Identify which cell holds the provided text, then report its [x, y] central coordinate. 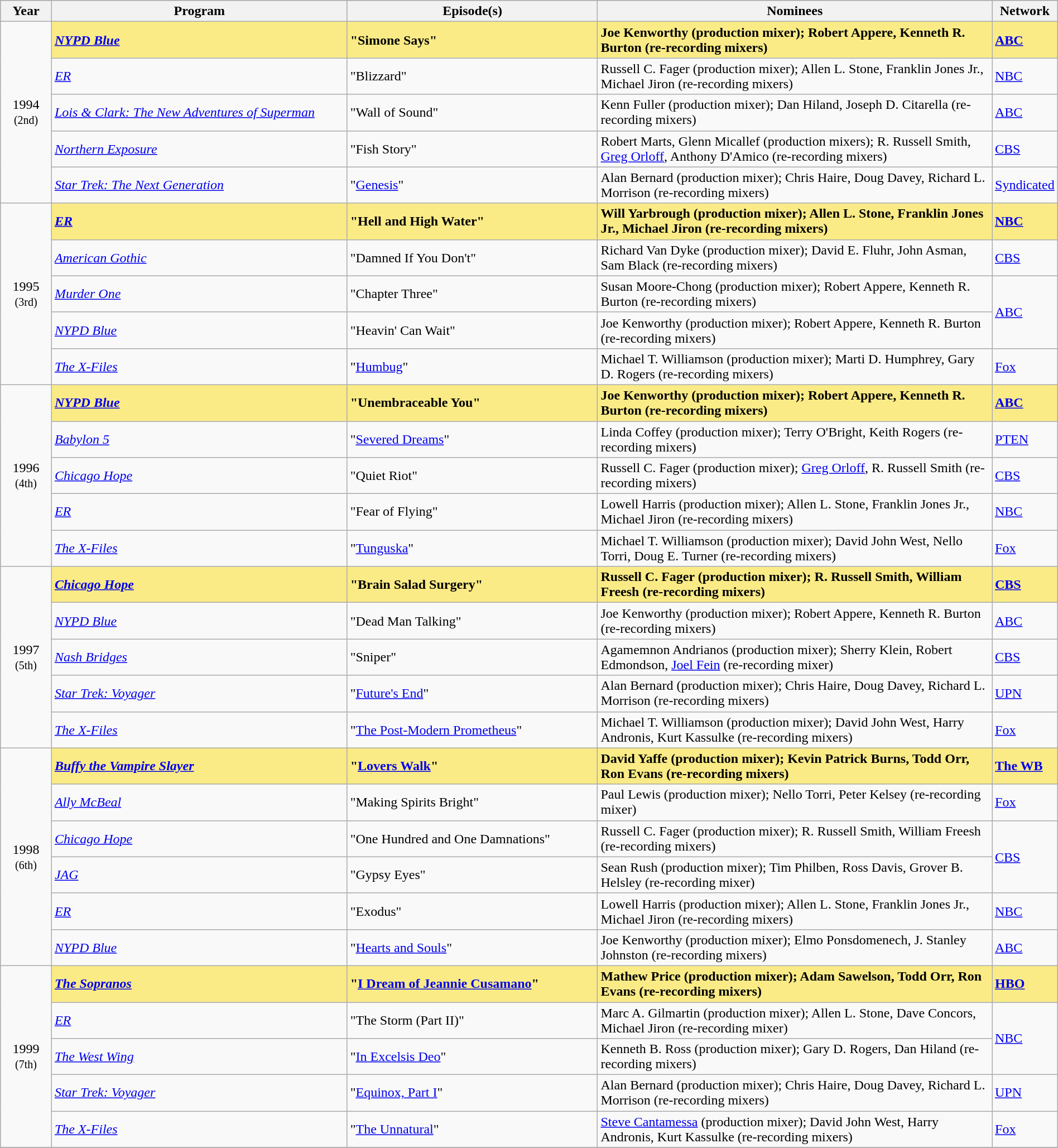
"Fear of Flying" [472, 512]
"One Hundred and One Damnations" [472, 838]
Russell C. Fager (production mixer); Allen L. Stone, Franklin Jones Jr., Michael Jiron (re-recording mixers) [795, 76]
Michael T. Williamson (production mixer); Marti D. Humphrey, Gary D. Rogers (re-recording mixers) [795, 366]
Richard Van Dyke (production mixer); David E. Fluhr, John Asman, Sam Black (re-recording mixers) [795, 258]
Paul Lewis (production mixer); Nello Torri, Peter Kelsey (re-recording mixer) [795, 803]
"The Post-Modern Prometheus" [472, 730]
Michael T. Williamson (production mixer); David John West, Harry Andronis, Kurt Kassulke (re-recording mixers) [795, 730]
1998 (6th) [26, 857]
"Wall of Sound" [472, 113]
Lois & Clark: The New Adventures of Superman [199, 113]
Steve Cantamessa (production mixer); David John West, Harry Andronis, Kurt Kassulke (re-recording mixers) [795, 1130]
"I Dream of Jeannie Cusamano" [472, 983]
Linda Coffey (production mixer); Terry O'Bright, Keith Rogers (re-recording mixers) [795, 439]
Nash Bridges [199, 657]
Nominees [795, 11]
Robert Marts, Glenn Micallef (production mixers); R. Russell Smith, Greg Orloff, Anthony D'Amico (re-recording mixers) [795, 148]
Russell C. Fager (production mixer); Greg Orloff, R. Russell Smith (re-recording mixers) [795, 475]
Buffy the Vampire Slayer [199, 766]
The WB [1025, 766]
"Severed Dreams" [472, 439]
The West Wing [199, 1057]
Kenneth B. Ross (production mixer); Gary D. Rogers, Dan Hiland (re-recording mixers) [795, 1057]
"Genesis" [472, 185]
Mathew Price (production mixer); Adam Sawelson, Todd Orr, Ron Evans (re-recording mixers) [795, 983]
"Chapter Three" [472, 294]
Joe Kenworthy (production mixer); Elmo Ponsdomenech, J. Stanley Johnston (re-recording mixers) [795, 948]
The Sopranos [199, 983]
Babylon 5 [199, 439]
"Future's End" [472, 693]
"Blizzard" [472, 76]
"Damned If You Don't" [472, 258]
"Humbug" [472, 366]
1996 (4th) [26, 475]
Syndicated [1025, 185]
Northern Exposure [199, 148]
Agamemnon Andrianos (production mixer); Sherry Klein, Robert Edmondson, Joel Fein (re-recording mixer) [795, 657]
1994 (2nd) [26, 113]
"Dead Man Talking" [472, 621]
1997 (5th) [26, 657]
"Simone Says" [472, 40]
"Tunguska" [472, 548]
"Brain Salad Surgery" [472, 585]
Year [26, 11]
"Hell and High Water" [472, 221]
Network [1025, 11]
Marc A. Gilmartin (production mixer); Allen L. Stone, Dave Concors, Michael Jiron (re-recording mixer) [795, 1020]
1999 (7th) [26, 1056]
Program [199, 11]
American Gothic [199, 258]
Will Yarbrough (production mixer); Allen L. Stone, Franklin Jones Jr., Michael Jiron (re-recording mixers) [795, 221]
"Lovers Walk" [472, 766]
"Exodus" [472, 911]
"In Excelsis Deo" [472, 1057]
"Quiet Riot" [472, 475]
Sean Rush (production mixer); Tim Philben, Ross Davis, Grover B. Helsley (re-recording mixer) [795, 875]
"Gypsy Eyes" [472, 875]
Kenn Fuller (production mixer); Dan Hiland, Joseph D. Citarella (re-recording mixers) [795, 113]
David Yaffe (production mixer); Kevin Patrick Burns, Todd Orr, Ron Evans (re-recording mixers) [795, 766]
PTEN [1025, 439]
Episode(s) [472, 11]
"Sniper" [472, 657]
Susan Moore-Chong (production mixer); Robert Appere, Kenneth R. Burton (re-recording mixers) [795, 294]
"Unembraceable You" [472, 403]
"Hearts and Souls" [472, 948]
"Fish Story" [472, 148]
"Equinox, Part I" [472, 1093]
HBO [1025, 983]
JAG [199, 875]
"Heavin' Can Wait" [472, 330]
"Making Spirits Bright" [472, 803]
"The Storm (Part II)" [472, 1020]
Michael T. Williamson (production mixer); David John West, Nello Torri, Doug E. Turner (re-recording mixers) [795, 548]
Ally McBeal [199, 803]
Star Trek: The Next Generation [199, 185]
Murder One [199, 294]
1995 (3rd) [26, 294]
"The Unnatural" [472, 1130]
